Scan for the cell matching the given text and deliver its (X, Y) coordinate at center. 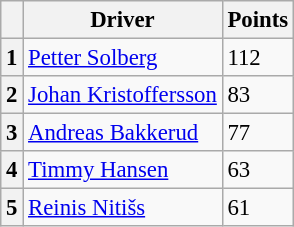
Andreas Bakkerud (122, 133)
5 (12, 208)
1 (12, 58)
112 (258, 58)
61 (258, 208)
Petter Solberg (122, 58)
Reinis Nitišs (122, 208)
Points (258, 20)
Johan Kristoffersson (122, 95)
2 (12, 95)
Driver (122, 20)
4 (12, 170)
3 (12, 133)
Timmy Hansen (122, 170)
77 (258, 133)
63 (258, 170)
83 (258, 95)
